Pinpoint the cell where the given text exists, returning its [x, y] midpoint coordinate. 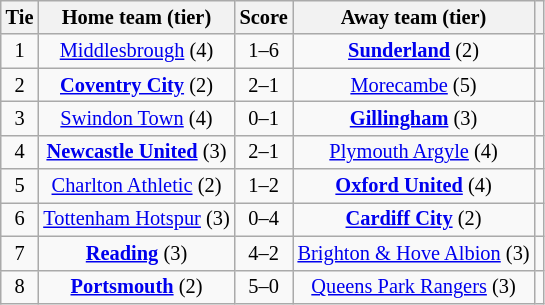
Away team (tier) [414, 17]
Score [264, 17]
6 [20, 219]
0–1 [264, 118]
Tie [20, 17]
Portsmouth (2) [136, 287]
Oxford United (4) [414, 186]
0–4 [264, 219]
Sunderland (2) [414, 51]
1–6 [264, 51]
Plymouth Argyle (4) [414, 152]
7 [20, 253]
4 [20, 152]
Coventry City (2) [136, 85]
Newcastle United (3) [136, 152]
Reading (3) [136, 253]
1 [20, 51]
Brighton & Hove Albion (3) [414, 253]
8 [20, 287]
Swindon Town (4) [136, 118]
Home team (tier) [136, 17]
Morecambe (5) [414, 85]
1–2 [264, 186]
Charlton Athletic (2) [136, 186]
4–2 [264, 253]
5–0 [264, 287]
Cardiff City (2) [414, 219]
Gillingham (3) [414, 118]
5 [20, 186]
Tottenham Hotspur (3) [136, 219]
Middlesbrough (4) [136, 51]
2 [20, 85]
3 [20, 118]
Queens Park Rangers (3) [414, 287]
